From the cell containing the given text, extract its center point as (X, Y) coordinate. 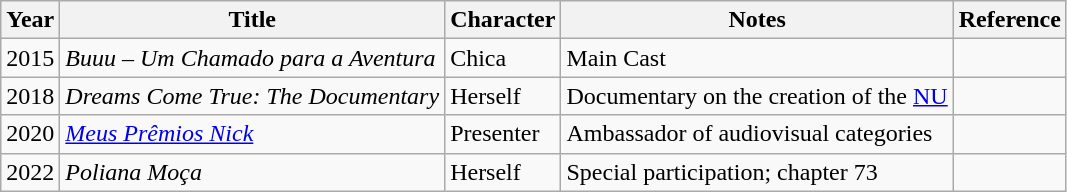
Presenter (503, 134)
Special participation; chapter 73 (757, 172)
Title (252, 20)
Dreams Come True: The Documentary (252, 96)
Ambassador of audiovisual categories (757, 134)
Reference (1010, 20)
Main Cast (757, 58)
Meus Prêmios Nick (252, 134)
Chica (503, 58)
Buuu – Um Chamado para a Aventura (252, 58)
Notes (757, 20)
Character (503, 20)
2018 (30, 96)
2022 (30, 172)
2015 (30, 58)
2020 (30, 134)
Year (30, 20)
Documentary on the creation of the NU (757, 96)
Poliana Moça (252, 172)
